For the text-containing cell, return its midpoint in [x, y] coordinate format. 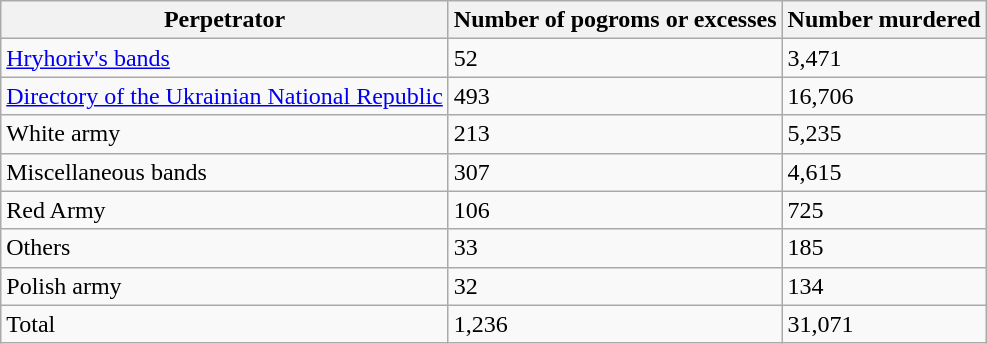
134 [884, 286]
3,471 [884, 58]
Perpetrator [225, 20]
31,071 [884, 324]
32 [615, 286]
Others [225, 248]
307 [615, 172]
493 [615, 96]
16,706 [884, 96]
Number of pogroms or excesses [615, 20]
1,236 [615, 324]
Number murdered [884, 20]
Hryhoriv's bands [225, 58]
106 [615, 210]
Red Army [225, 210]
213 [615, 134]
52 [615, 58]
4,615 [884, 172]
725 [884, 210]
Polish army [225, 286]
Total [225, 324]
Directory of the Ukrainian National Republic [225, 96]
Miscellaneous bands [225, 172]
185 [884, 248]
33 [615, 248]
5,235 [884, 134]
White army [225, 134]
